Return the [x, y] coordinate for the center point of the cell that contains the specified text.  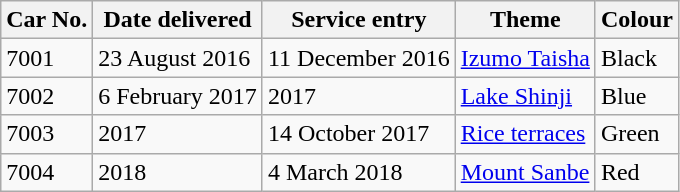
Theme [525, 20]
Car No. [47, 20]
Black [636, 58]
Rice terraces [525, 134]
Mount Sanbe [525, 172]
Colour [636, 20]
7003 [47, 134]
7002 [47, 96]
Red [636, 172]
Service entry [358, 20]
4 March 2018 [358, 172]
Lake Shinji [525, 96]
Date delivered [178, 20]
11 December 2016 [358, 58]
6 February 2017 [178, 96]
2018 [178, 172]
23 August 2016 [178, 58]
14 October 2017 [358, 134]
Blue [636, 96]
7004 [47, 172]
Green [636, 134]
Izumo Taisha [525, 58]
7001 [47, 58]
